For the text-containing cell, return its midpoint in [X, Y] coordinate format. 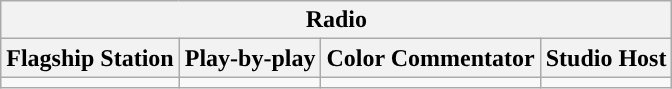
Studio Host [606, 58]
Radio [336, 20]
Flagship Station [90, 58]
Play-by-play [250, 58]
Color Commentator [430, 58]
